Identify which cell holds the provided text, then report its (x, y) central coordinate. 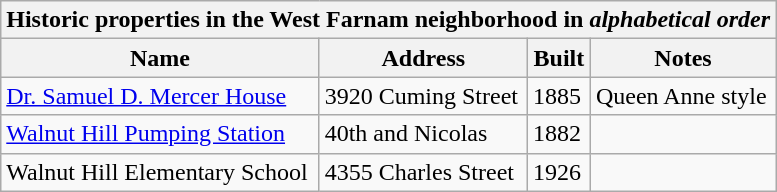
3920 Cuming Street (423, 96)
Walnut Hill Pumping Station (160, 134)
4355 Charles Street (423, 172)
1882 (558, 134)
Address (423, 58)
1926 (558, 172)
Name (160, 58)
Historic properties in the West Farnam neighborhood in alphabetical order (388, 20)
Queen Anne style (682, 96)
Dr. Samuel D. Mercer House (160, 96)
40th and Nicolas (423, 134)
Notes (682, 58)
Walnut Hill Elementary School (160, 172)
Built (558, 58)
1885 (558, 96)
